Provide the [X, Y] coordinate of the cell's center where the given text is located.  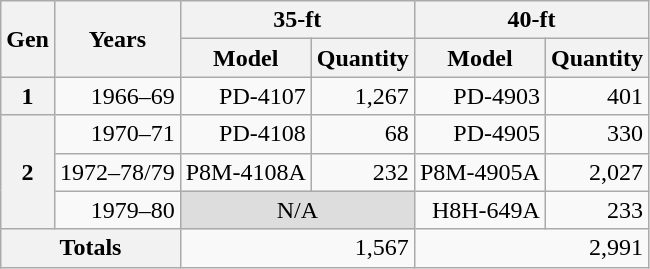
2 [28, 172]
40-ft [531, 20]
401 [596, 96]
1972–78/79 [117, 172]
2,027 [596, 172]
PD-4903 [480, 96]
68 [362, 134]
PD-4108 [246, 134]
1966–69 [117, 96]
1 [28, 96]
1,267 [362, 96]
1970–71 [117, 134]
Totals [90, 248]
232 [362, 172]
H8H-649A [480, 210]
330 [596, 134]
233 [596, 210]
PD-4107 [246, 96]
P8M-4905A [480, 172]
35-ft [297, 20]
1979–80 [117, 210]
2,991 [531, 248]
1,567 [297, 248]
Years [117, 39]
Gen [28, 39]
P8M-4108A [246, 172]
PD-4905 [480, 134]
N/A [297, 210]
